Locate the cell with the specified text and output its [x, y] center coordinate. 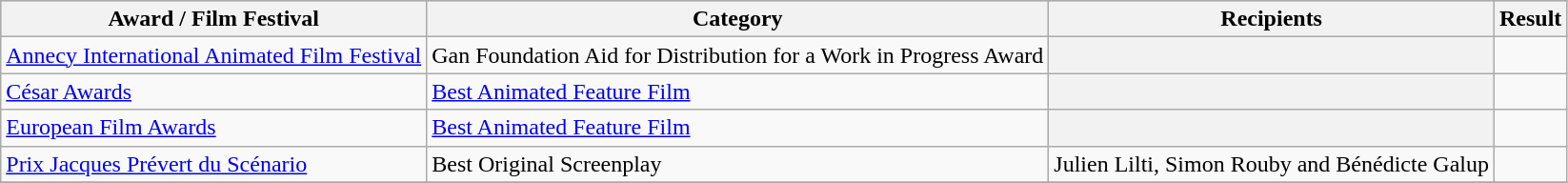
Category [737, 19]
Gan Foundation Aid for Distribution for a Work in Progress Award [737, 55]
Best Original Screenplay [737, 164]
Result [1530, 19]
Prix Jacques Prévert du Scénario [213, 164]
César Awards [213, 91]
Recipients [1272, 19]
Annecy International Animated Film Festival [213, 55]
Julien Lilti, Simon Rouby and Bénédicte Galup [1272, 164]
European Film Awards [213, 128]
Award / Film Festival [213, 19]
